Scan for the cell matching the given text and deliver its [x, y] coordinate at center. 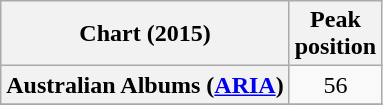
Australian Albums (ARIA) [145, 85]
Chart (2015) [145, 34]
56 [335, 85]
Peakposition [335, 34]
